Return the (x, y) coordinate for the center point of the cell that contains the specified text.  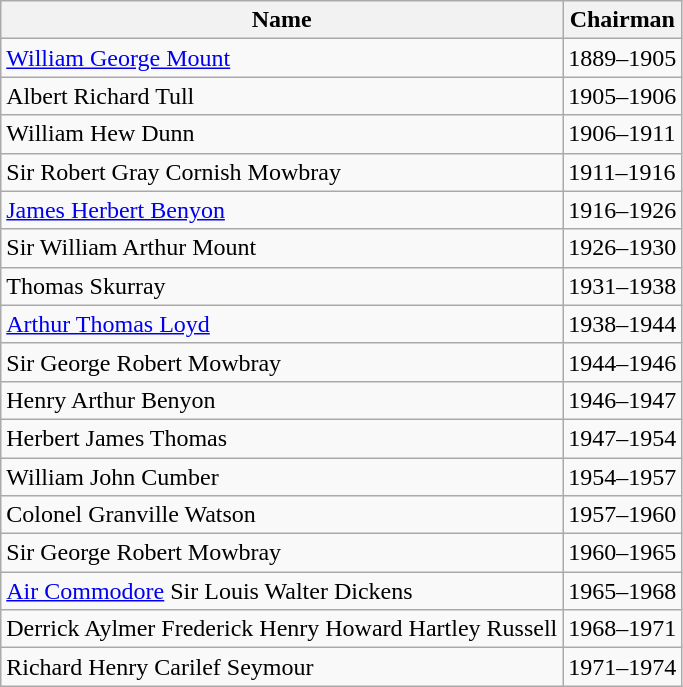
1926–1930 (622, 248)
1954–1957 (622, 477)
1960–1965 (622, 553)
Colonel Granville Watson (282, 515)
1947–1954 (622, 438)
Arthur Thomas Loyd (282, 324)
1957–1960 (622, 515)
Chairman (622, 20)
Thomas Skurray (282, 286)
1938–1944 (622, 324)
James Herbert Benyon (282, 210)
Air Commodore Sir Louis Walter Dickens (282, 591)
1931–1938 (622, 286)
1944–1946 (622, 362)
1906–1911 (622, 134)
Albert Richard Tull (282, 96)
1965–1968 (622, 591)
Herbert James Thomas (282, 438)
1971–1974 (622, 667)
1968–1971 (622, 629)
Sir Robert Gray Cornish Mowbray (282, 172)
Henry Arthur Benyon (282, 400)
William Hew Dunn (282, 134)
1905–1906 (622, 96)
1916–1926 (622, 210)
William George Mount (282, 58)
Name (282, 20)
1946–1947 (622, 400)
Sir William Arthur Mount (282, 248)
Derrick Aylmer Frederick Henry Howard Hartley Russell (282, 629)
William John Cumber (282, 477)
1911–1916 (622, 172)
Richard Henry Carilef Seymour (282, 667)
1889–1905 (622, 58)
